Extract the [x, y] coordinate from the center of the cell holding the provided text.  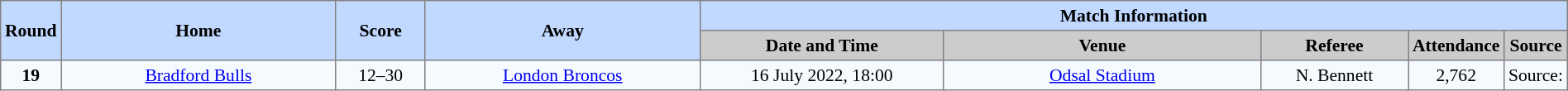
Away [562, 31]
16 July 2022, 18:00 [822, 75]
Source [1537, 45]
Score [380, 31]
2,762 [1456, 75]
Venue [1102, 45]
Home [198, 31]
Round [31, 31]
Attendance [1456, 45]
Source: [1537, 75]
19 [31, 75]
Bradford Bulls [198, 75]
Referee [1334, 45]
London Broncos [562, 75]
N. Bennett [1334, 75]
Match Information [1133, 16]
Date and Time [822, 45]
Odsal Stadium [1102, 75]
12–30 [380, 75]
